Provide the [X, Y] coordinate of the cell's center where the given text is located.  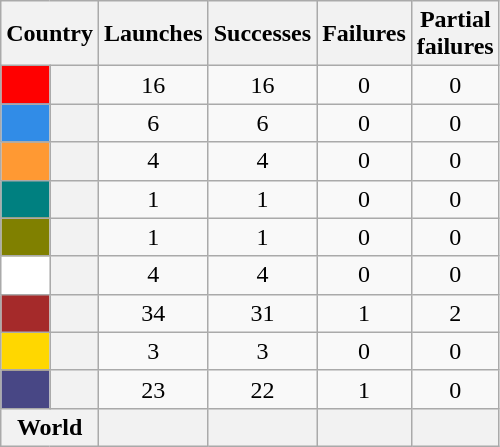
22 [262, 389]
2 [455, 313]
23 [153, 389]
Successes [262, 34]
Country [50, 34]
Partial failures [455, 34]
31 [262, 313]
Failures [364, 34]
Launches [153, 34]
34 [153, 313]
World [50, 427]
